Search for the cell housing the specified text and yield its [X, Y] center coordinate. 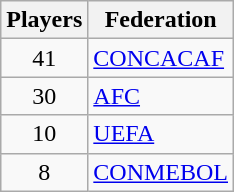
Players [44, 20]
30 [44, 96]
UEFA [161, 134]
8 [44, 172]
CONMEBOL [161, 172]
41 [44, 58]
AFC [161, 96]
CONCACAF [161, 58]
Federation [161, 20]
10 [44, 134]
